Detect which cell encompasses the target text, then output its (x, y) center coordinate. 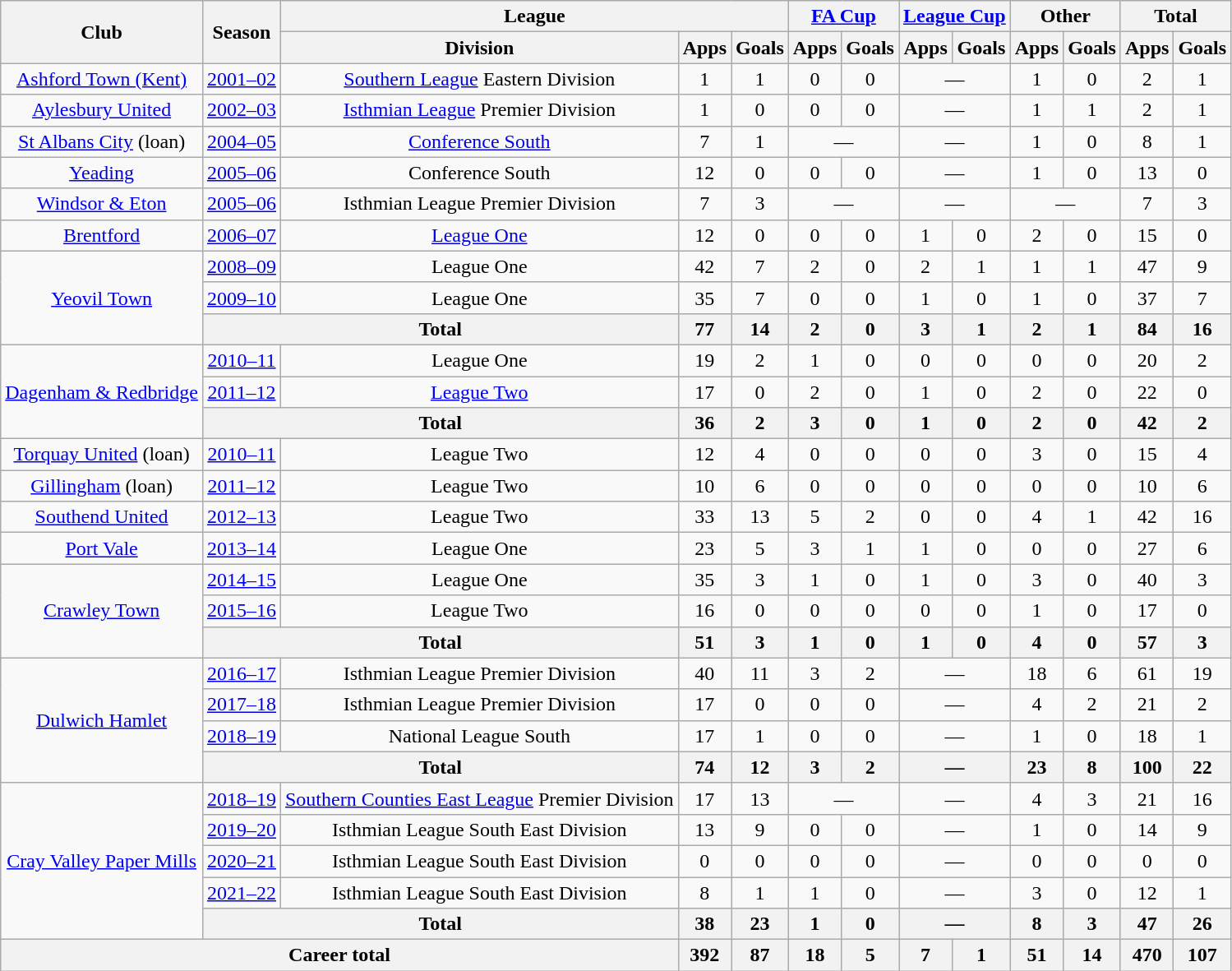
2008–09 (242, 266)
33 (704, 517)
36 (704, 423)
57 (1147, 642)
Southern Counties East League Premier Division (479, 798)
77 (704, 329)
Yeovil Town (102, 298)
Gillingham (loan) (102, 486)
Southend United (102, 517)
84 (1147, 329)
2019–20 (242, 830)
Other (1065, 16)
Career total (339, 955)
Port Vale (102, 548)
2021–22 (242, 892)
2014–15 (242, 580)
League (534, 16)
11 (760, 673)
Dulwich Hamlet (102, 720)
2017–18 (242, 705)
Club (102, 32)
Yeading (102, 173)
26 (1202, 924)
Brentford (102, 235)
National League South (479, 736)
League Cup (955, 16)
38 (704, 924)
2001–02 (242, 79)
Crawley Town (102, 611)
61 (1147, 673)
2012–13 (242, 517)
100 (1147, 767)
St Albans City (loan) (102, 141)
Windsor & Eton (102, 204)
2006–07 (242, 235)
2013–14 (242, 548)
392 (704, 955)
2020–21 (242, 861)
20 (1147, 360)
Southern League Eastern Division (479, 79)
Division (479, 48)
Dagenham & Redbridge (102, 391)
Season (242, 32)
2016–17 (242, 673)
Ashford Town (Kent) (102, 79)
2004–05 (242, 141)
87 (760, 955)
27 (1147, 548)
74 (704, 767)
107 (1202, 955)
Aylesbury United (102, 110)
37 (1147, 298)
Cray Valley Paper Mills (102, 861)
470 (1147, 955)
2002–03 (242, 110)
2009–10 (242, 298)
2015–16 (242, 611)
Torquay United (loan) (102, 455)
FA Cup (843, 16)
